Find where the given text appears and provide that cell's center as [X, Y] coordinate. 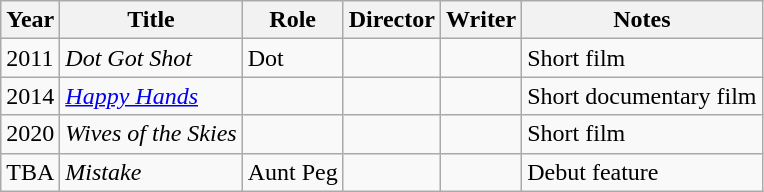
2020 [30, 134]
TBA [30, 172]
Aunt Peg [292, 172]
Notes [642, 20]
2011 [30, 58]
Short documentary film [642, 96]
Mistake [151, 172]
Year [30, 20]
Writer [480, 20]
Role [292, 20]
Dot Got Shot [151, 58]
Dot [292, 58]
Happy Hands [151, 96]
Wives of the Skies [151, 134]
Title [151, 20]
Director [392, 20]
Debut feature [642, 172]
2014 [30, 96]
